Pinpoint the cell where the given text exists, returning its [x, y] midpoint coordinate. 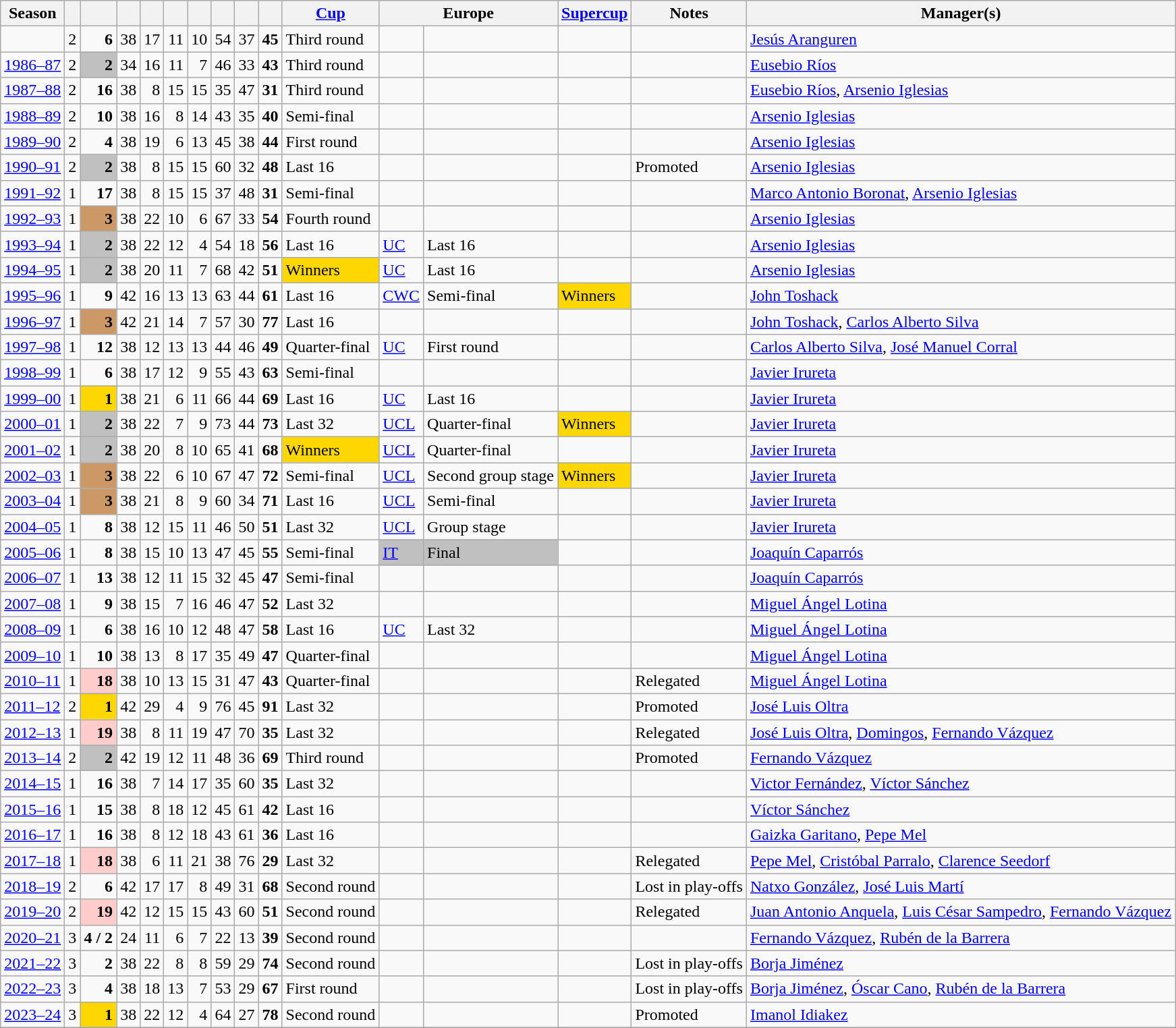
Season [32, 13]
41 [247, 450]
57 [223, 322]
Imanol Idiakez [961, 1015]
Natxo González, José Luis Martí [961, 886]
2019–20 [32, 912]
1994–95 [32, 270]
Eusebio Ríos [961, 65]
2001–02 [32, 450]
2022–23 [32, 989]
Group stage [491, 527]
1991–92 [32, 193]
José Luis Oltra, Domingos, Fernando Vázquez [961, 732]
2003–04 [32, 501]
1988–89 [32, 116]
72 [270, 476]
2016–17 [32, 835]
Marco Antonio Boronat, Arsenio Iglesias [961, 193]
2008–09 [32, 629]
40 [270, 116]
24 [128, 938]
2020–21 [32, 938]
2017–18 [32, 861]
2021–22 [32, 963]
Víctor Sánchez [961, 809]
1993–94 [32, 244]
Fernando Vázquez [961, 758]
Carlos Alberto Silva, José Manuel Corral [961, 347]
CWC [401, 295]
52 [270, 604]
1998–99 [32, 373]
70 [247, 732]
2002–03 [32, 476]
Borja Jiménez [961, 963]
1996–97 [32, 322]
Pepe Mel, Cristóbal Parralo, Clarence Seedorf [961, 861]
1987–88 [32, 90]
Manager(s) [961, 13]
1999–00 [32, 399]
John Toshack [961, 295]
2013–14 [32, 758]
71 [270, 501]
66 [223, 399]
2018–19 [32, 886]
65 [223, 450]
27 [247, 1015]
Europe [468, 13]
53 [223, 989]
Gaizka Garitano, Pepe Mel [961, 835]
Juan Antonio Anquela, Luis César Sampedro, Fernando Vázquez [961, 912]
2009–10 [32, 655]
2012–13 [32, 732]
Fernando Vázquez, Rubén de la Barrera [961, 938]
77 [270, 322]
1989–90 [32, 142]
2000–01 [32, 424]
59 [223, 963]
John Toshack, Carlos Alberto Silva [961, 322]
Victor Fernández, Víctor Sánchez [961, 784]
1990–91 [32, 167]
64 [223, 1015]
56 [270, 244]
Jesús Aranguren [961, 39]
IT [401, 552]
Cup [331, 13]
Borja Jiménez, Óscar Cano, Rubén de la Barrera [961, 989]
Notes [690, 13]
50 [247, 527]
2014–15 [32, 784]
Fourth round [331, 219]
1992–93 [32, 219]
2006–07 [32, 578]
91 [270, 706]
74 [270, 963]
1997–98 [32, 347]
78 [270, 1015]
Supercup [595, 13]
2011–12 [32, 706]
Second group stage [491, 476]
39 [270, 938]
4 / 2 [99, 938]
2010–11 [32, 681]
2005–06 [32, 552]
2023–24 [32, 1015]
José Luis Oltra [961, 706]
1995–96 [32, 295]
30 [247, 322]
2004–05 [32, 527]
2007–08 [32, 604]
Final [491, 552]
Eusebio Ríos, Arsenio Iglesias [961, 90]
58 [270, 629]
2015–16 [32, 809]
1986–87 [32, 65]
